Capture the cell that displays the provided text and extract its [x, y] central coordinate. 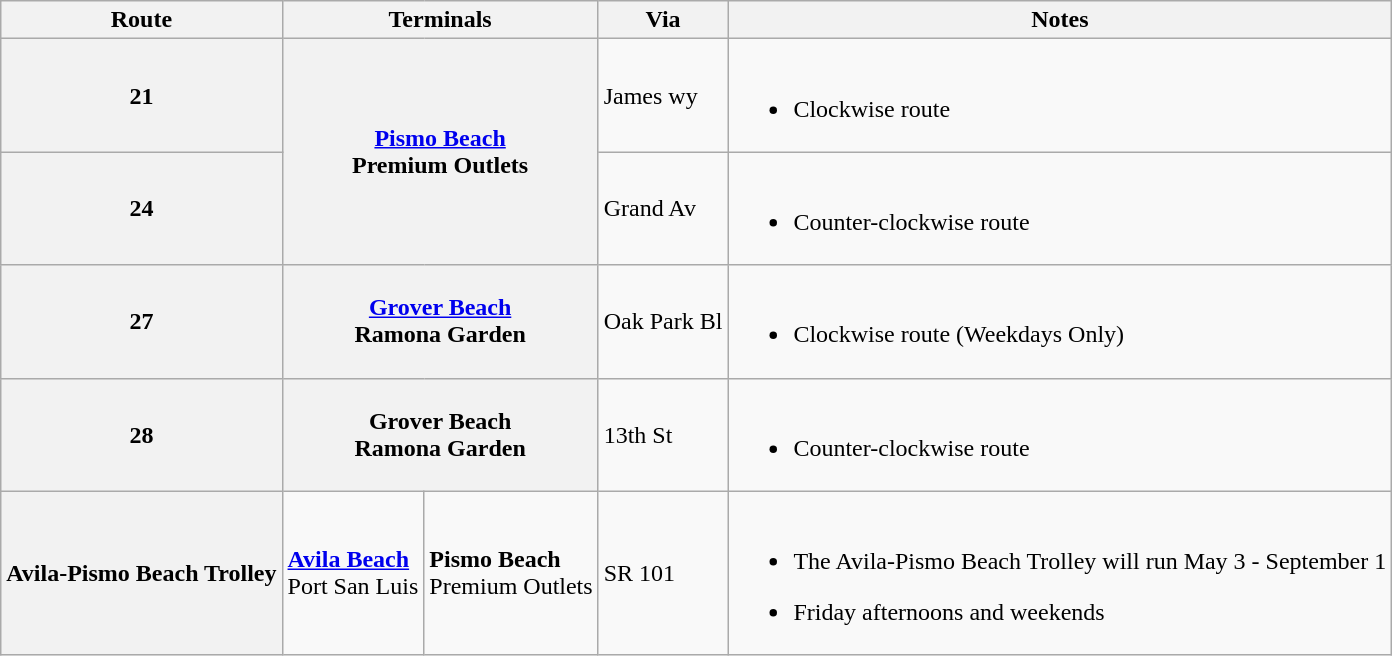
21 [142, 96]
SR 101 [663, 573]
Grand Av [663, 208]
Clockwise route [1060, 96]
Via [663, 20]
27 [142, 322]
Notes [1060, 20]
13th St [663, 434]
Avila BeachPort San Luis [353, 573]
28 [142, 434]
The Avila-Pismo Beach Trolley will run May 3 - September 1Friday afternoons and weekends [1060, 573]
James wy [663, 96]
Route [142, 20]
Terminals [440, 20]
Oak Park Bl [663, 322]
Clockwise route (Weekdays Only) [1060, 322]
24 [142, 208]
Avila-Pismo Beach Trolley [142, 573]
